Pinpoint the cell where the given text exists, returning its (x, y) midpoint coordinate. 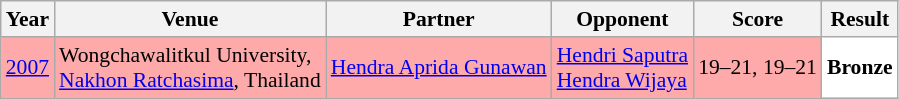
Score (758, 19)
Bronze (860, 68)
Year (28, 19)
Wongchawalitkul University,Nakhon Ratchasima, Thailand (190, 68)
19–21, 19–21 (758, 68)
Venue (190, 19)
Partner (439, 19)
Result (860, 19)
Hendra Aprida Gunawan (439, 68)
Opponent (622, 19)
2007 (28, 68)
Hendri Saputra Hendra Wijaya (622, 68)
